Return the [X, Y] coordinate for the center point of the cell that contains the specified text.  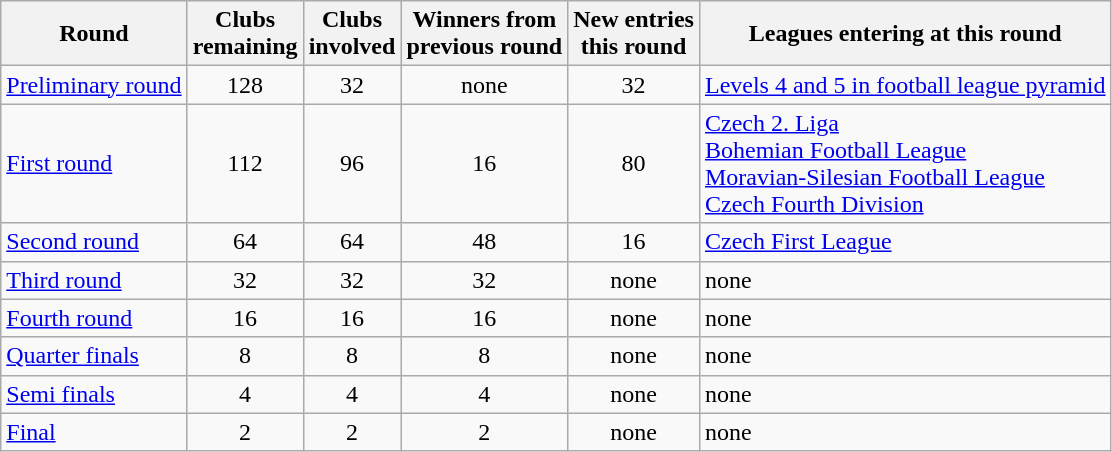
Round [94, 34]
Clubsremaining [245, 34]
80 [634, 164]
First round [94, 164]
128 [245, 85]
Third round [94, 280]
Fourth round [94, 318]
Winners fromprevious round [484, 34]
Final [94, 432]
96 [352, 164]
Czech First League [905, 242]
Clubsinvolved [352, 34]
Preliminary round [94, 85]
New entriesthis round [634, 34]
Semi finals [94, 394]
Second round [94, 242]
Leagues entering at this round [905, 34]
Levels 4 and 5 in football league pyramid [905, 85]
112 [245, 164]
Czech 2. LigaBohemian Football LeagueMoravian-Silesian Football LeagueCzech Fourth Division [905, 164]
48 [484, 242]
Quarter finals [94, 356]
